Capture the cell that displays the provided text and extract its (X, Y) central coordinate. 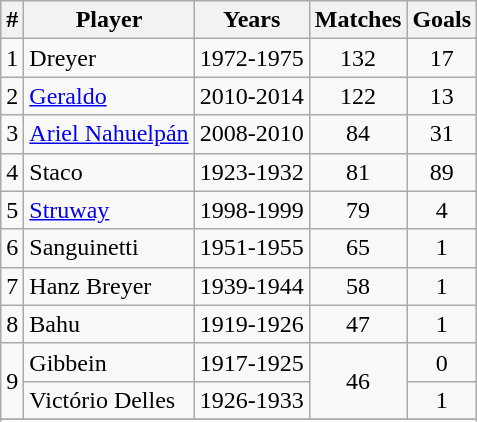
Hanz Breyer (109, 286)
65 (358, 248)
1972-1975 (252, 58)
9 (12, 381)
1939-1944 (252, 286)
Sanguinetti (109, 248)
3 (12, 134)
Goals (442, 20)
Geraldo (109, 96)
2 (12, 96)
Gibbein (109, 362)
Victório Delles (109, 400)
5 (12, 210)
31 (442, 134)
Dreyer (109, 58)
1923-1932 (252, 172)
79 (358, 210)
6 (12, 248)
1951-1955 (252, 248)
89 (442, 172)
58 (358, 286)
Ariel Nahuelpán (109, 134)
1926-1933 (252, 400)
7 (12, 286)
Bahu (109, 324)
13 (442, 96)
Staco (109, 172)
8 (12, 324)
Player (109, 20)
132 (358, 58)
46 (358, 381)
1998-1999 (252, 210)
2010-2014 (252, 96)
Matches (358, 20)
Years (252, 20)
1919-1926 (252, 324)
81 (358, 172)
2008-2010 (252, 134)
47 (358, 324)
0 (442, 362)
1917-1925 (252, 362)
122 (358, 96)
17 (442, 58)
Struway (109, 210)
# (12, 20)
84 (358, 134)
